Detect which cell encompasses the target text, then output its (x, y) center coordinate. 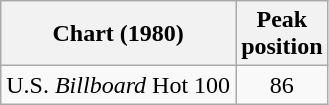
U.S. Billboard Hot 100 (118, 85)
86 (282, 85)
Peakposition (282, 34)
Chart (1980) (118, 34)
